Extract the [X, Y] coordinate from the center of the cell holding the provided text.  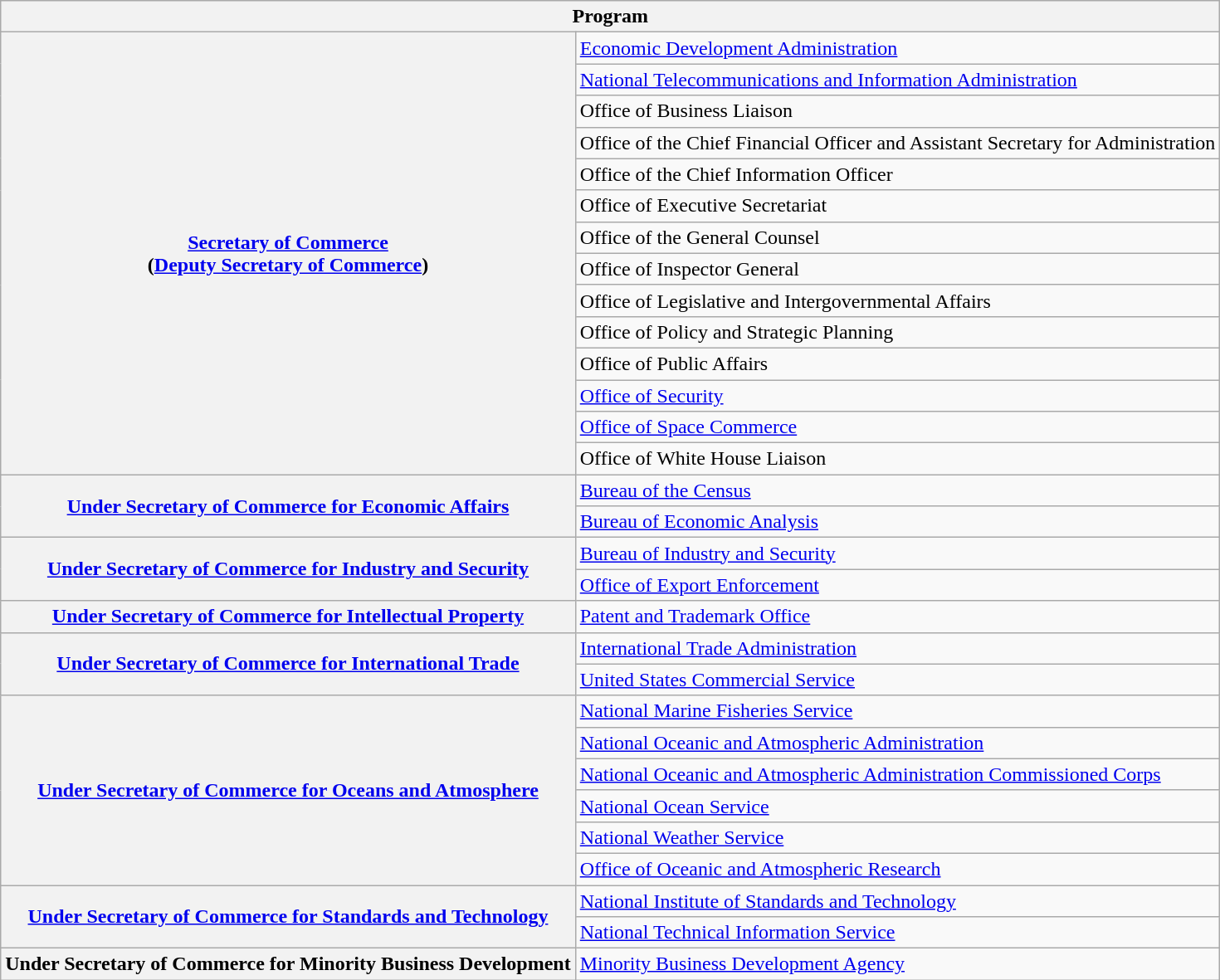
Patent and Trademark Office [898, 617]
National Oceanic and Atmospheric Administration [898, 743]
Office of Legislative and Intergovernmental Affairs [898, 300]
Program [611, 17]
Office of the Chief Financial Officer and Assistant Secretary for Administration [898, 143]
National Technical Information Service [898, 933]
National Ocean Service [898, 806]
Office of Oceanic and Atmospheric Research [898, 869]
Under Secretary of Commerce for Intellectual Property [288, 617]
National Telecommunications and Information Administration [898, 80]
Bureau of Industry and Security [898, 553]
United States Commercial Service [898, 680]
Economic Development Administration [898, 48]
International Trade Administration [898, 648]
National Marine Fisheries Service [898, 711]
Under Secretary of Commerce for Oceans and Atmosphere [288, 790]
Office of Export Enforcement [898, 585]
Office of Space Commerce [898, 427]
Office of Policy and Strategic Planning [898, 332]
Under Secretary of Commerce for International Trade [288, 664]
Bureau of Economic Analysis [898, 522]
Office of the Chief Information Officer [898, 174]
Office of White House Liaison [898, 459]
Office of Public Affairs [898, 363]
National Institute of Standards and Technology [898, 900]
Office of Inspector General [898, 269]
Minority Business Development Agency [898, 964]
Under Secretary of Commerce for Minority Business Development [288, 964]
Office of Executive Secretariat [898, 206]
Under Secretary of Commerce for Standards and Technology [288, 916]
Office of the General Counsel [898, 237]
Bureau of the Census [898, 490]
National Weather Service [898, 837]
Office of Business Liaison [898, 111]
Office of Security [898, 396]
Under Secretary of Commerce for Industry and Security [288, 569]
Under Secretary of Commerce for Economic Affairs [288, 506]
Secretary of Commerce(Deputy Secretary of Commerce) [288, 254]
National Oceanic and Atmospheric Administration Commissioned Corps [898, 774]
